For the text-containing cell, return its midpoint in [x, y] coordinate format. 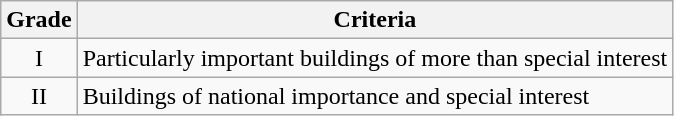
Grade [39, 20]
Buildings of national importance and special interest [375, 96]
Criteria [375, 20]
Particularly important buildings of more than special interest [375, 58]
I [39, 58]
II [39, 96]
